Scan for the cell matching the given text and deliver its [X, Y] coordinate at center. 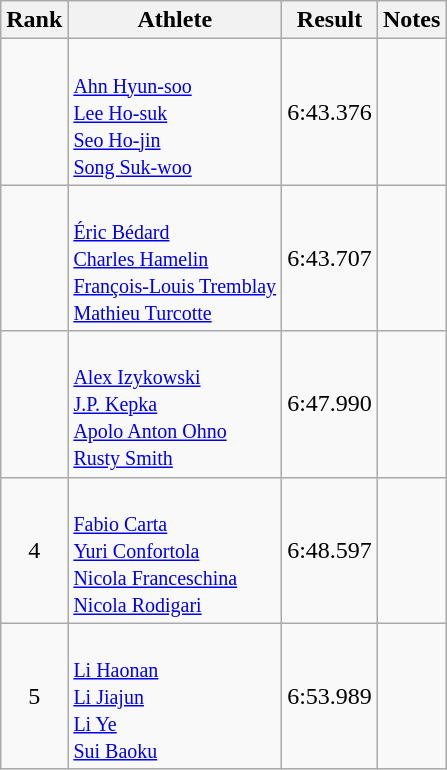
Rank [34, 20]
6:43.376 [330, 112]
Fabio Carta Yuri Confortola Nicola Franceschina Nicola Rodigari [175, 550]
6:48.597 [330, 550]
Athlete [175, 20]
Éric Bédard Charles Hamelin François-Louis Tremblay Mathieu Turcotte [175, 258]
5 [34, 696]
6:47.990 [330, 404]
Result [330, 20]
Ahn Hyun-soo Lee Ho-suk Seo Ho-jin Song Suk-woo [175, 112]
Notes [411, 20]
Alex Izykowski J.P. Kepka Apolo Anton Ohno Rusty Smith [175, 404]
6:53.989 [330, 696]
Li Haonan Li Jiajun Li Ye Sui Baoku [175, 696]
6:43.707 [330, 258]
4 [34, 550]
